Locate the cell with the specified text and output its (x, y) center coordinate. 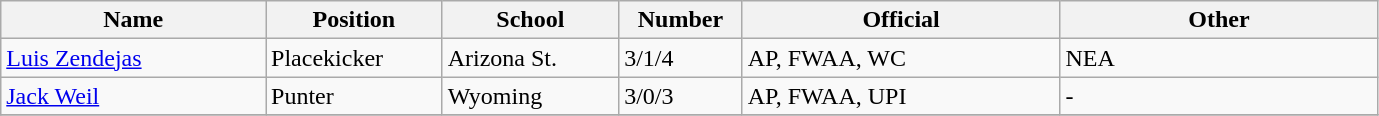
Jack Weil (134, 96)
3/1/4 (681, 58)
Wyoming (530, 96)
Placekicker (354, 58)
Number (681, 20)
Arizona St. (530, 58)
Name (134, 20)
Luis Zendejas (134, 58)
AP, FWAA, WC (901, 58)
Other (1219, 20)
3/0/3 (681, 96)
NEA (1219, 58)
Punter (354, 96)
AP, FWAA, UPI (901, 96)
- (1219, 96)
School (530, 20)
Position (354, 20)
Official (901, 20)
